Return (x, y) of the center of cell containing provided text 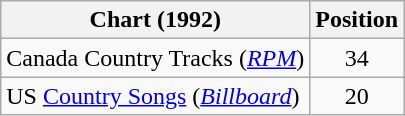
34 (357, 58)
Position (357, 20)
Chart (1992) (156, 20)
20 (357, 96)
Canada Country Tracks (RPM) (156, 58)
US Country Songs (Billboard) (156, 96)
